Pinpoint the cell where the given text exists, returning its (X, Y) midpoint coordinate. 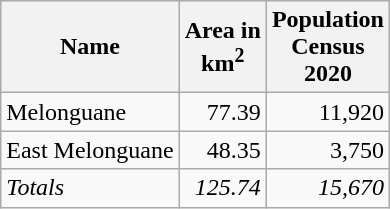
PopulationCensus2020 (328, 47)
77.39 (222, 112)
East Melonguane (90, 150)
Melonguane (90, 112)
11,920 (328, 112)
Totals (90, 188)
Area in km2 (222, 47)
3,750 (328, 150)
Name (90, 47)
48.35 (222, 150)
15,670 (328, 188)
125.74 (222, 188)
